Identify which cell holds the provided text, then report its (x, y) central coordinate. 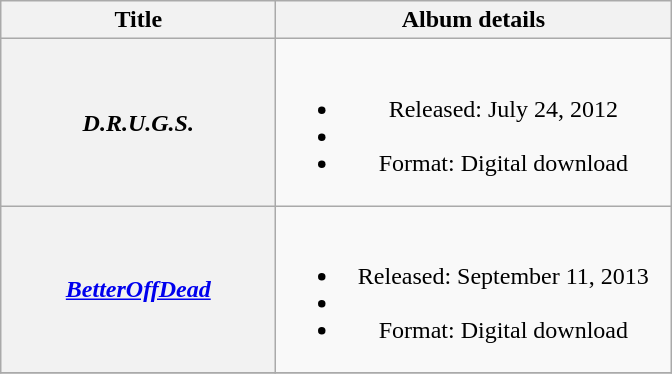
Released: July 24, 2012Format: Digital download (474, 122)
Album details (474, 20)
BetterOffDead (138, 290)
Released: September 11, 2013Format: Digital download (474, 290)
Title (138, 20)
D.R.U.G.S. (138, 122)
